Return the (X, Y) coordinate for the center point of the cell that contains the specified text.  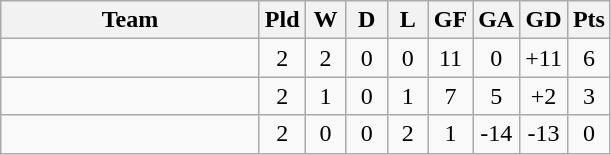
11 (450, 58)
7 (450, 96)
Pts (588, 20)
5 (496, 96)
GD (544, 20)
GA (496, 20)
L (408, 20)
W (326, 20)
6 (588, 58)
-14 (496, 134)
D (366, 20)
GF (450, 20)
+11 (544, 58)
Pld (282, 20)
-13 (544, 134)
Team (130, 20)
+2 (544, 96)
3 (588, 96)
